Capture the cell that displays the provided text and extract its [x, y] central coordinate. 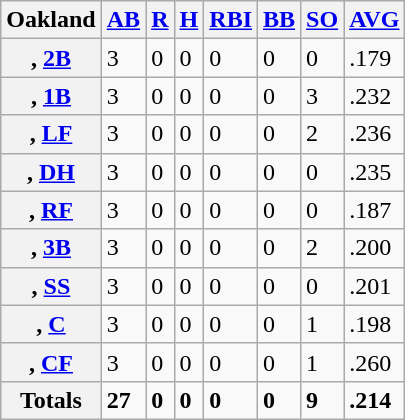
.232 [374, 96]
, DH [51, 172]
, 2B [51, 58]
, RF [51, 210]
H [189, 20]
.200 [374, 248]
.214 [374, 400]
AVG [374, 20]
.235 [374, 172]
, LF [51, 134]
, CF [51, 362]
Totals [51, 400]
R [160, 20]
27 [123, 400]
.260 [374, 362]
Oakland [51, 20]
.198 [374, 324]
, C [51, 324]
BB [280, 20]
SO [322, 20]
, 1B [51, 96]
, 3B [51, 248]
RBI [231, 20]
.179 [374, 58]
.187 [374, 210]
AB [123, 20]
.236 [374, 134]
9 [322, 400]
, SS [51, 286]
.201 [374, 286]
